Pinpoint the cell where the given text exists, returning its (x, y) midpoint coordinate. 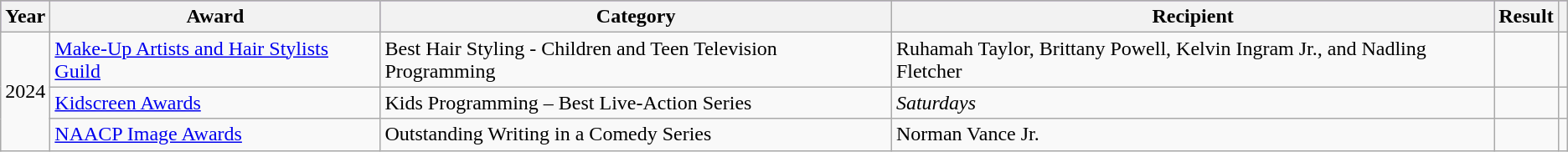
Award (215, 17)
Kids Programming – Best Live-Action Series (636, 103)
Make-Up Artists and Hair Stylists Guild (215, 60)
Saturdays (1193, 103)
Year (25, 17)
Recipient (1193, 17)
Outstanding Writing in a Comedy Series (636, 134)
Best Hair Styling - Children and Teen Television Programming (636, 60)
Kidscreen Awards (215, 103)
Category (636, 17)
NAACP Image Awards (215, 134)
Result (1526, 17)
Ruhamah Taylor, Brittany Powell, Kelvin Ingram Jr., and Nadling Fletcher (1193, 60)
2024 (25, 92)
Norman Vance Jr. (1193, 134)
